Scan for the cell matching the given text and deliver its [x, y] coordinate at center. 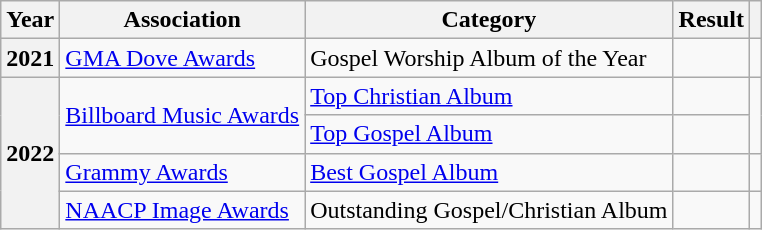
Top Gospel Album [489, 134]
Billboard Music Awards [182, 115]
2022 [30, 153]
GMA Dove Awards [182, 58]
Best Gospel Album [489, 172]
NAACP Image Awards [182, 210]
Grammy Awards [182, 172]
Result [711, 20]
Year [30, 20]
2021 [30, 58]
Top Christian Album [489, 96]
Outstanding Gospel/Christian Album [489, 210]
Category [489, 20]
Gospel Worship Album of the Year [489, 58]
Association [182, 20]
